Scan for the cell matching the given text and deliver its [x, y] coordinate at center. 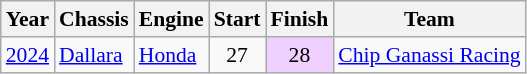
Finish [300, 19]
Chip Ganassi Racing [429, 55]
Year [28, 19]
Honda [172, 55]
Engine [172, 19]
27 [238, 55]
Team [429, 19]
2024 [28, 55]
Dallara [94, 55]
Chassis [94, 19]
Start [238, 19]
28 [300, 55]
